From the cell containing the given text, extract its center point as (x, y) coordinate. 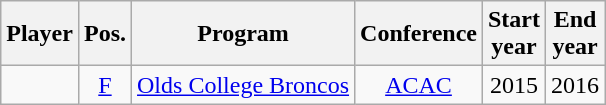
2015 (514, 85)
Player (40, 34)
Pos. (104, 34)
F (104, 85)
ACAC (419, 85)
Startyear (514, 34)
Program (244, 34)
2016 (576, 85)
Conference (419, 34)
Endyear (576, 34)
Olds College Broncos (244, 85)
